Search for the cell housing the specified text and yield its [x, y] center coordinate. 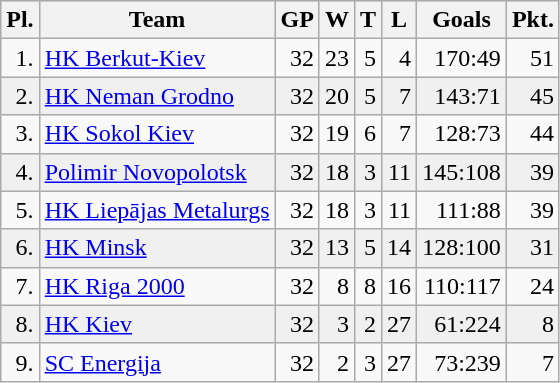
8. [20, 324]
6 [368, 134]
143:71 [462, 96]
W [336, 20]
7. [20, 286]
HK Liepājas Metalurgs [157, 210]
HK Minsk [157, 248]
HK Kiev [157, 324]
9. [20, 362]
31 [532, 248]
24 [532, 286]
5. [20, 210]
51 [532, 58]
1. [20, 58]
4. [20, 172]
14 [400, 248]
19 [336, 134]
2. [20, 96]
T [368, 20]
Goals [462, 20]
6. [20, 248]
128:73 [462, 134]
HK Berkut-Kiev [157, 58]
44 [532, 134]
SC Energija [157, 362]
HK Riga 2000 [157, 286]
128:100 [462, 248]
45 [532, 96]
61:224 [462, 324]
GP [297, 20]
110:117 [462, 286]
4 [400, 58]
73:239 [462, 362]
111:88 [462, 210]
16 [400, 286]
HK Neman Grodno [157, 96]
3. [20, 134]
20 [336, 96]
Pkt. [532, 20]
170:49 [462, 58]
Polimir Novopolotsk [157, 172]
145:108 [462, 172]
13 [336, 248]
HK Sokol Kiev [157, 134]
L [400, 20]
23 [336, 58]
Team [157, 20]
Pl. [20, 20]
